For the text-containing cell, return its midpoint in (x, y) coordinate format. 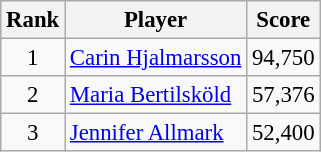
Maria Bertilsköld (156, 95)
Rank (33, 20)
52,400 (284, 133)
57,376 (284, 95)
1 (33, 58)
Player (156, 20)
Jennifer Allmark (156, 133)
2 (33, 95)
94,750 (284, 58)
Carin Hjalmarsson (156, 58)
3 (33, 133)
Score (284, 20)
